Return (X, Y) of the center of cell containing provided text 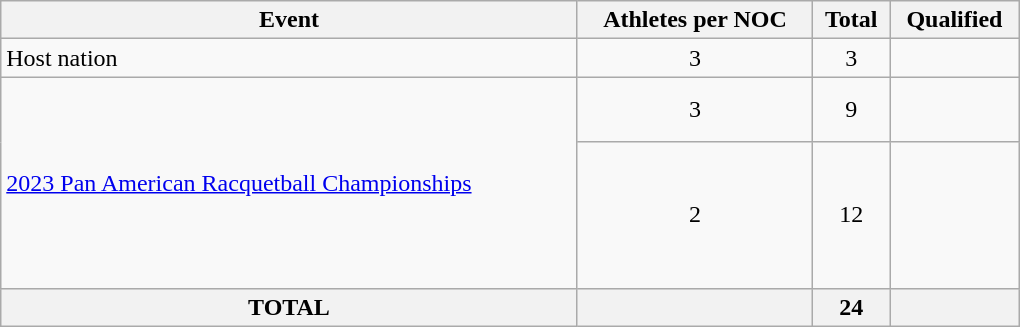
Host nation (289, 58)
Qualified (955, 20)
2023 Pan American Racquetball Championships (289, 182)
TOTAL (289, 307)
9 (852, 110)
24 (852, 307)
2 (695, 215)
Event (289, 20)
12 (852, 215)
Total (852, 20)
Athletes per NOC (695, 20)
